Pinpoint the cell where the given text exists, returning its (x, y) midpoint coordinate. 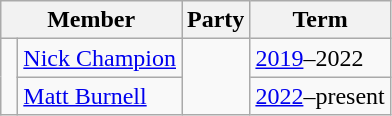
2022–present (320, 96)
Member (92, 20)
Party (216, 20)
Term (320, 20)
2019–2022 (320, 58)
Nick Champion (100, 58)
Matt Burnell (100, 96)
